Locate the cell with the specified text and output its (X, Y) center coordinate. 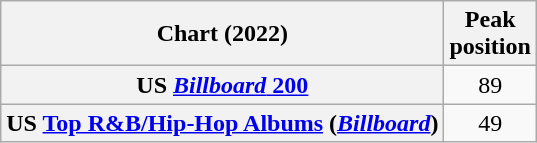
89 (490, 85)
Chart (2022) (222, 34)
Peakposition (490, 34)
49 (490, 123)
US Billboard 200 (222, 85)
US Top R&B/Hip-Hop Albums (Billboard) (222, 123)
